Scan for the cell matching the given text and deliver its (X, Y) coordinate at center. 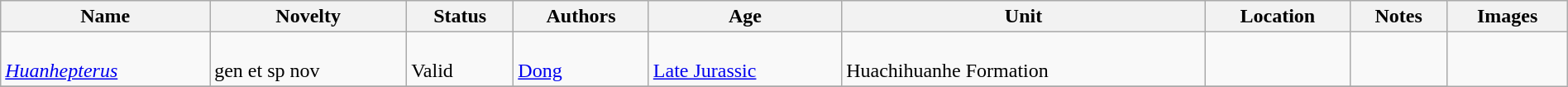
Age (744, 17)
Status (460, 17)
Location (1277, 17)
Authors (581, 17)
Dong (581, 60)
Late Jurassic (744, 60)
Images (1507, 17)
Huachihuanhe Formation (1024, 60)
Name (106, 17)
gen et sp nov (308, 60)
Huanhepterus (106, 60)
Valid (460, 60)
Novelty (308, 17)
Unit (1024, 17)
Notes (1398, 17)
